Search for the cell housing the specified text and yield its [X, Y] center coordinate. 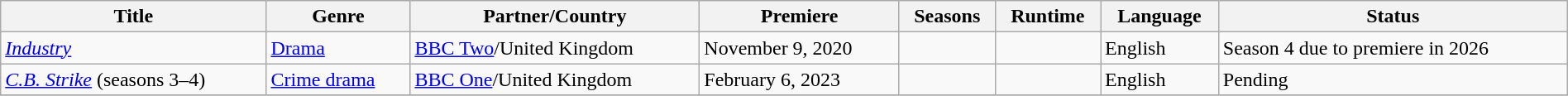
Genre [338, 17]
BBC One/United Kingdom [555, 79]
Language [1159, 17]
Partner/Country [555, 17]
Crime drama [338, 79]
Premiere [800, 17]
C.B. Strike (seasons 3–4) [134, 79]
Pending [1393, 79]
Industry [134, 48]
Seasons [947, 17]
February 6, 2023 [800, 79]
Drama [338, 48]
Runtime [1047, 17]
Status [1393, 17]
BBC Two/United Kingdom [555, 48]
November 9, 2020 [800, 48]
Season 4 due to premiere in 2026 [1393, 48]
Title [134, 17]
